Scan for the cell matching the given text and deliver its [x, y] coordinate at center. 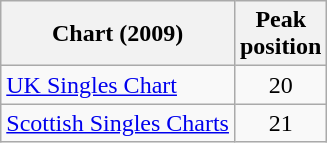
20 [280, 85]
UK Singles Chart [118, 85]
Chart (2009) [118, 34]
Scottish Singles Charts [118, 123]
Peakposition [280, 34]
21 [280, 123]
